Output the [X, Y] coordinate of the center of the cell containing the given text.  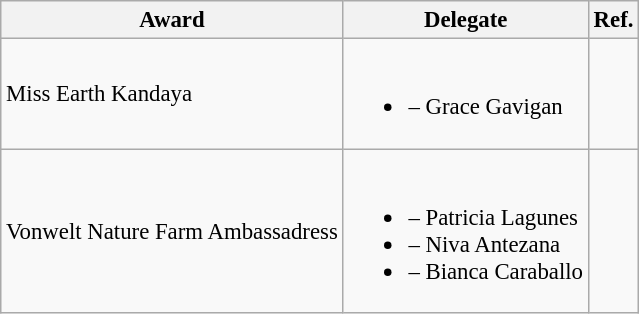
Ref. [613, 20]
Award [172, 20]
Vonwelt Nature Farm Ambassadress [172, 231]
– Patricia Lagunes – Niva Antezana – Bianca Caraballo [466, 231]
– Grace Gavigan [466, 94]
Miss Earth Kandaya [172, 94]
Delegate [466, 20]
